Provide the [x, y] coordinate of the cell's center where the given text is located.  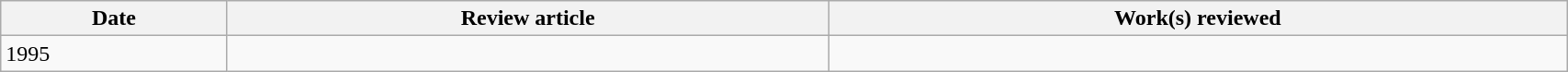
Work(s) reviewed [1198, 18]
Date [114, 18]
1995 [114, 54]
Review article [527, 18]
